Return the [x, y] coordinate for the center point of the cell that contains the specified text.  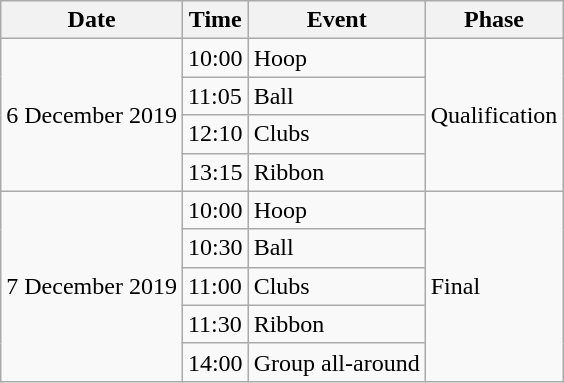
11:00 [215, 286]
Event [336, 20]
6 December 2019 [92, 115]
Time [215, 20]
10:30 [215, 248]
11:05 [215, 96]
14:00 [215, 362]
12:10 [215, 134]
11:30 [215, 324]
Date [92, 20]
7 December 2019 [92, 286]
Final [494, 286]
Group all-around [336, 362]
13:15 [215, 172]
Qualification [494, 115]
Phase [494, 20]
